Capture the cell that displays the provided text and extract its [X, Y] central coordinate. 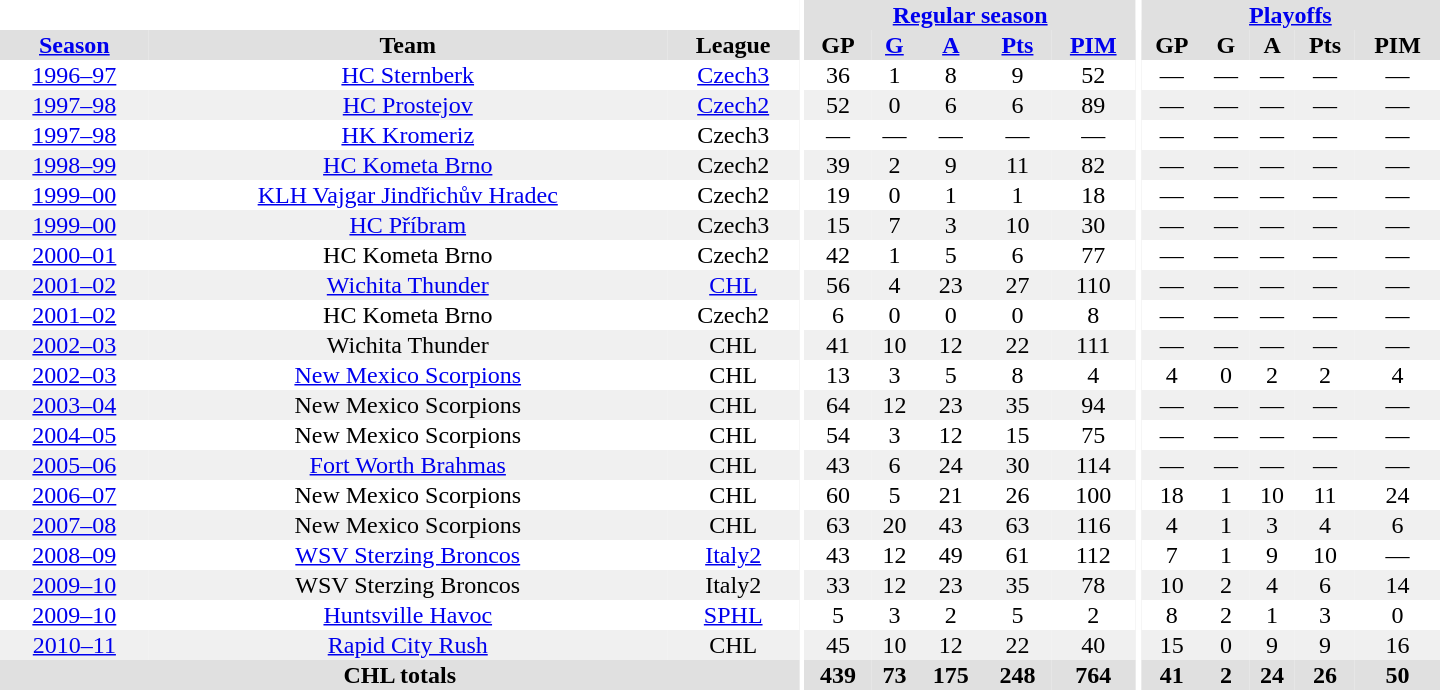
49 [950, 555]
2006–07 [74, 495]
78 [1094, 585]
50 [1398, 675]
110 [1094, 285]
39 [838, 165]
19 [838, 195]
248 [1018, 675]
Regular season [970, 15]
2008–09 [74, 555]
111 [1094, 345]
45 [838, 645]
League [734, 45]
175 [950, 675]
13 [838, 375]
33 [838, 585]
42 [838, 255]
HK Kromeriz [408, 135]
Team [408, 45]
2004–05 [74, 435]
HC Sternberk [408, 75]
21 [950, 495]
73 [894, 675]
100 [1094, 495]
2007–08 [74, 525]
20 [894, 525]
HC Příbram [408, 225]
Season [74, 45]
HC Prostejov [408, 105]
112 [1094, 555]
2000–01 [74, 255]
75 [1094, 435]
Playoffs [1290, 15]
2003–04 [74, 405]
27 [1018, 285]
Rapid City Rush [408, 645]
89 [1094, 105]
764 [1094, 675]
116 [1094, 525]
40 [1094, 645]
56 [838, 285]
14 [1398, 585]
1996–97 [74, 75]
82 [1094, 165]
64 [838, 405]
Huntsville Havoc [408, 615]
94 [1094, 405]
KLH Vajgar Jindřichův Hradec [408, 195]
77 [1094, 255]
CHL totals [400, 675]
2010–11 [74, 645]
54 [838, 435]
114 [1094, 465]
1998–99 [74, 165]
SPHL [734, 615]
36 [838, 75]
Fort Worth Brahmas [408, 465]
16 [1398, 645]
60 [838, 495]
2005–06 [74, 465]
61 [1018, 555]
439 [838, 675]
